For the text-containing cell, return its midpoint in [x, y] coordinate format. 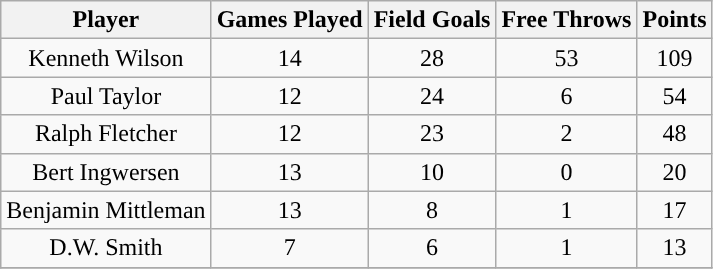
24 [432, 96]
109 [674, 58]
8 [432, 210]
10 [432, 172]
54 [674, 96]
Paul Taylor [106, 96]
Field Goals [432, 20]
Player [106, 20]
48 [674, 134]
Ralph Fletcher [106, 134]
D.W. Smith [106, 248]
0 [566, 172]
17 [674, 210]
2 [566, 134]
23 [432, 134]
20 [674, 172]
Bert Ingwersen [106, 172]
Games Played [290, 20]
Kenneth Wilson [106, 58]
Points [674, 20]
28 [432, 58]
14 [290, 58]
53 [566, 58]
Free Throws [566, 20]
7 [290, 248]
Benjamin Mittleman [106, 210]
